For the text-containing cell, return its midpoint in (x, y) coordinate format. 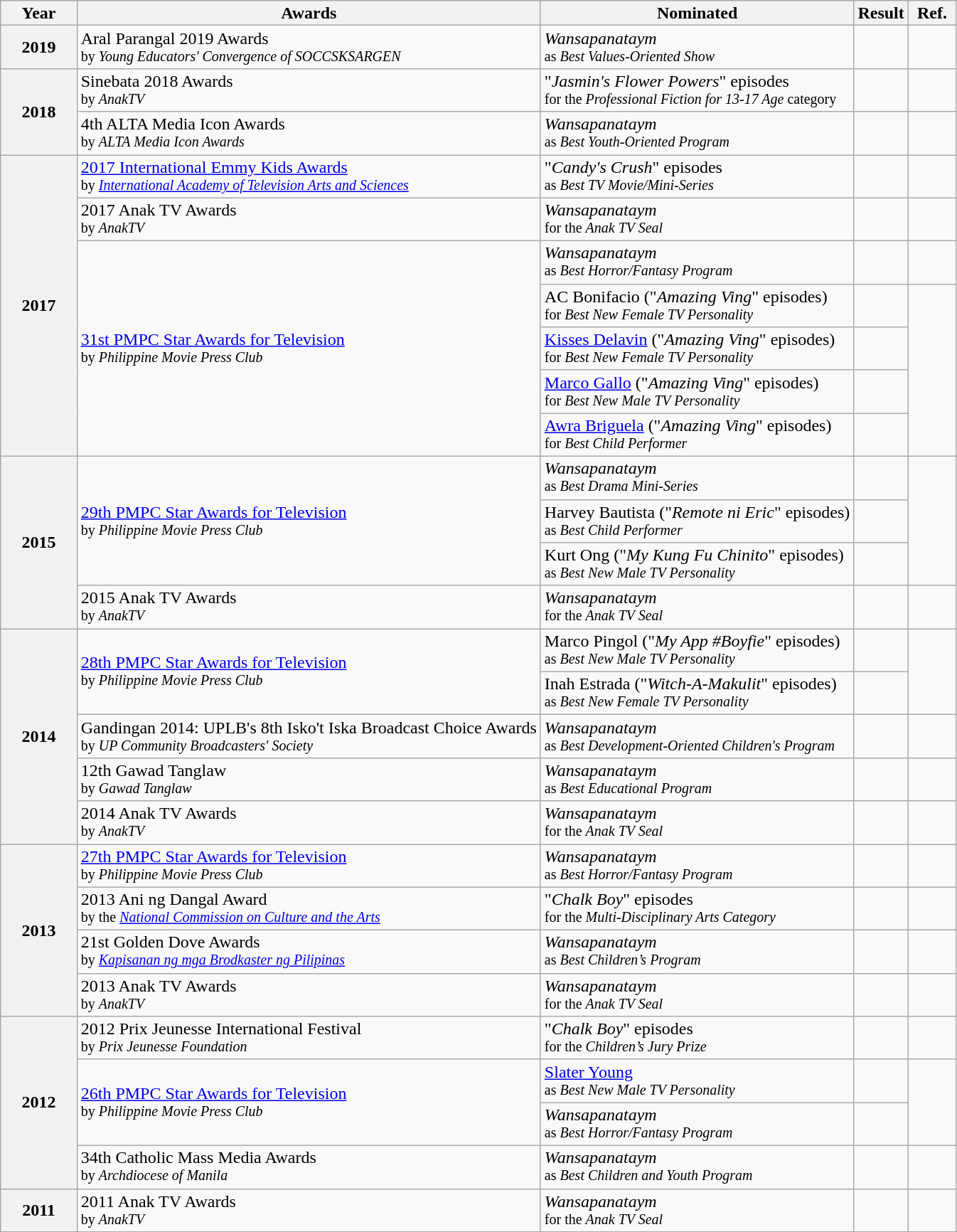
"Jasmin's Flower Powers" episodesfor the Professional Fiction for 13-17 Age category (697, 90)
Awra Briguela ("Amazing Ving" episodes)for Best Child Performer (697, 435)
Wansapanataymas Best Development-Oriented Children's Program (697, 737)
31st PMPC Star Awards for Televisionby Philippine Movie Press Club (309, 349)
12th Gawad Tanglawby Gawad Tanglaw (309, 780)
Wansapanataymas Best Youth-Oriented Program (697, 134)
4th ALTA Media Icon Awardsby ALTA Media Icon Awards (309, 134)
Kurt Ong ("My Kung Fu Chinito" episodes)as Best New Male TV Personality (697, 565)
Wansapanataymas Best Children and Youth Program (697, 1167)
Wansapanataymas Best Values-Oriented Show (697, 47)
2013 Ani ng Dangal Awardby the National Commission on Culture and the Arts (309, 909)
21st Golden Dove Awardsby Kapisanan ng mga Brodkaster ng Pilipinas (309, 952)
Nominated (697, 13)
2013 (38, 930)
Wansapanataymas Best Children’s Program (697, 952)
Result (881, 13)
Slater Youngas Best New Male TV Personality (697, 1081)
Marco Pingol ("My App #Boyfie" episodes)as Best New Male TV Personality (697, 650)
28th PMPC Star Awards for Televisionby Philippine Movie Press Club (309, 671)
"Chalk Boy" episodesfor the Children’s Jury Prize (697, 1039)
"Chalk Boy" episodesfor the Multi-Disciplinary Arts Category (697, 909)
2017 Anak TV Awardsby AnakTV (309, 219)
2011 (38, 1211)
"Candy's Crush" episodesas Best TV Movie/Mini-Series (697, 176)
Sinebata 2018 Awardsby AnakTV (309, 90)
34th Catholic Mass Media Awardsby Archdiocese of Manila (309, 1167)
Harvey Bautista ("Remote ni Eric" episodes)as Best Child Performer (697, 521)
Kisses Delavin ("Amazing Ving" episodes)for Best New Female TV Personality (697, 349)
Wansapanataymas Best Drama Mini-Series (697, 478)
2013 Anak TV Awardsby AnakTV (309, 994)
Awards (309, 13)
Ref. (931, 13)
2015 (38, 542)
2015 Anak TV Awardsby AnakTV (309, 607)
2011 Anak TV Awardsby AnakTV (309, 1211)
2018 (38, 111)
2014 (38, 737)
2017 (38, 306)
2019 (38, 47)
AC Bonifacio ("Amazing Ving" episodes)for Best New Female TV Personality (697, 306)
2012 Prix Jeunesse International Festivalby Prix Jeunesse Foundation (309, 1039)
Year (38, 13)
29th PMPC Star Awards for Televisionby Philippine Movie Press Club (309, 521)
Aral Parangal 2019 Awardsby Young Educators' Convergence of SOCCSKSARGEN (309, 47)
2012 (38, 1103)
Marco Gallo ("Amazing Ving" episodes)for Best New Male TV Personality (697, 391)
2014 Anak TV Awardsby AnakTV (309, 822)
Gandingan 2014: UPLB's 8th Isko't Iska Broadcast Choice Awardsby UP Community Broadcasters' Society (309, 737)
2017 International Emmy Kids Awardsby International Academy of Television Arts and Sciences (309, 176)
27th PMPC Star Awards for Televisionby Philippine Movie Press Club (309, 865)
26th PMPC Star Awards for Televisionby Philippine Movie Press Club (309, 1103)
Wansapanataymas Best Educational Program (697, 780)
Inah Estrada ("Witch-A-Makulit" episodes)as Best New Female TV Personality (697, 693)
